Pinpoint the cell where the given text exists, returning its [X, Y] midpoint coordinate. 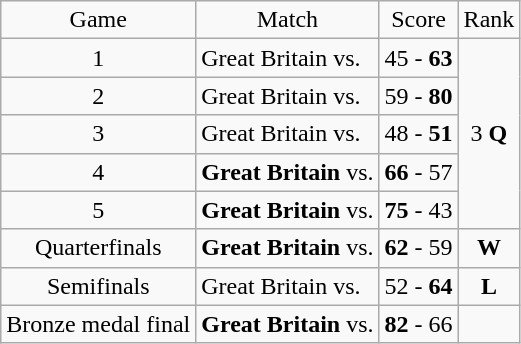
52 - 64 [418, 286]
3 Q [489, 134]
4 [98, 172]
Bronze medal final [98, 324]
Quarterfinals [98, 248]
L [489, 286]
Rank [489, 20]
2 [98, 96]
82 - 66 [418, 324]
3 [98, 134]
62 - 59 [418, 248]
Score [418, 20]
1 [98, 58]
5 [98, 210]
45 - 63 [418, 58]
75 - 43 [418, 210]
W [489, 248]
59 - 80 [418, 96]
Game [98, 20]
66 - 57 [418, 172]
Semifinals [98, 286]
48 - 51 [418, 134]
Match [288, 20]
